Return the [X, Y] coordinate for the center point of the cell that contains the specified text.  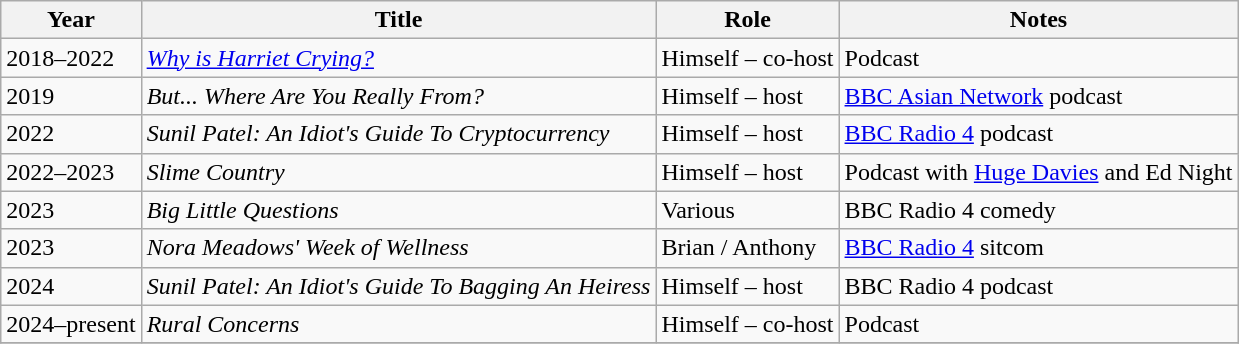
Brian / Anthony [748, 248]
BBC Radio 4 comedy [1038, 210]
Title [398, 20]
BBC Radio 4 sitcom [1038, 248]
But... Where Are You Really From? [398, 96]
Big Little Questions [398, 210]
Rural Concerns [398, 324]
Notes [1038, 20]
Year [71, 20]
2018–2022 [71, 58]
Nora Meadows' Week of Wellness [398, 248]
Role [748, 20]
Podcast with Huge Davies and Ed Night [1038, 172]
2024 [71, 286]
2022–2023 [71, 172]
Slime Country [398, 172]
2024–present [71, 324]
Various [748, 210]
Sunil Patel: An Idiot's Guide To Cryptocurrency [398, 134]
BBC Asian Network podcast [1038, 96]
Sunil Patel: An Idiot's Guide To Bagging An Heiress [398, 286]
2022 [71, 134]
Why is Harriet Crying? [398, 58]
2019 [71, 96]
